Return the (x, y) coordinate for the center point of the cell that contains the specified text.  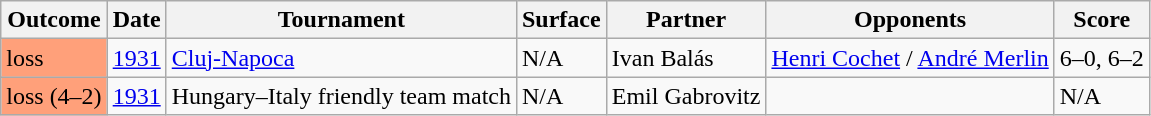
Hungary–Italy friendly team match (341, 96)
Tournament (341, 20)
loss (54, 58)
Emil Gabrovitz (686, 96)
loss (4–2) (54, 96)
6–0, 6–2 (1102, 58)
Ivan Balás (686, 58)
Outcome (54, 20)
Cluj-Napoca (341, 58)
Surface (561, 20)
Opponents (910, 20)
Date (136, 20)
Henri Cochet / André Merlin (910, 58)
Partner (686, 20)
Score (1102, 20)
